Determine the (X, Y) coordinate at the center of the cell enclosing the given text.  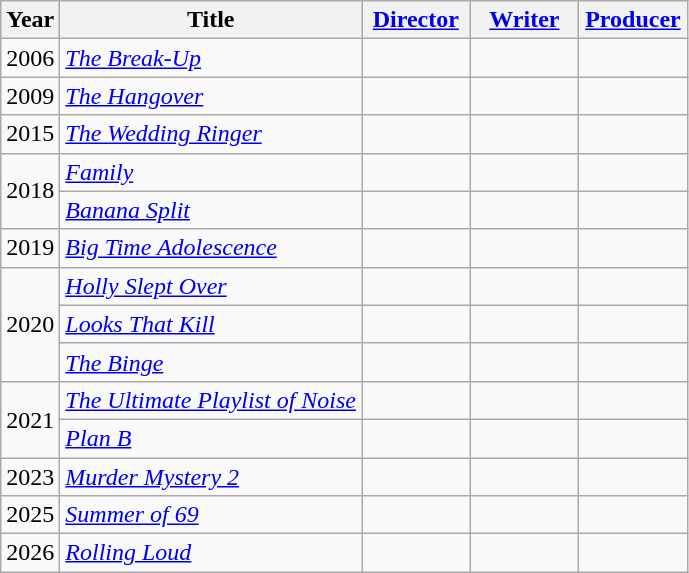
Writer (524, 20)
2025 (30, 515)
Family (211, 172)
2020 (30, 324)
The Wedding Ringer (211, 134)
2018 (30, 191)
2015 (30, 134)
2019 (30, 248)
Looks That Kill (211, 324)
2021 (30, 419)
Banana Split (211, 210)
Producer (634, 20)
2009 (30, 96)
Summer of 69 (211, 515)
Title (211, 20)
Murder Mystery 2 (211, 477)
Year (30, 20)
The Break-Up (211, 58)
2023 (30, 477)
Plan B (211, 438)
The Ultimate Playlist of Noise (211, 400)
Big Time Adolescence (211, 248)
Holly Slept Over (211, 286)
2026 (30, 553)
The Binge (211, 362)
2006 (30, 58)
Director (416, 20)
The Hangover (211, 96)
Rolling Loud (211, 553)
